Extract the (X, Y) coordinate from the center of the cell holding the provided text.  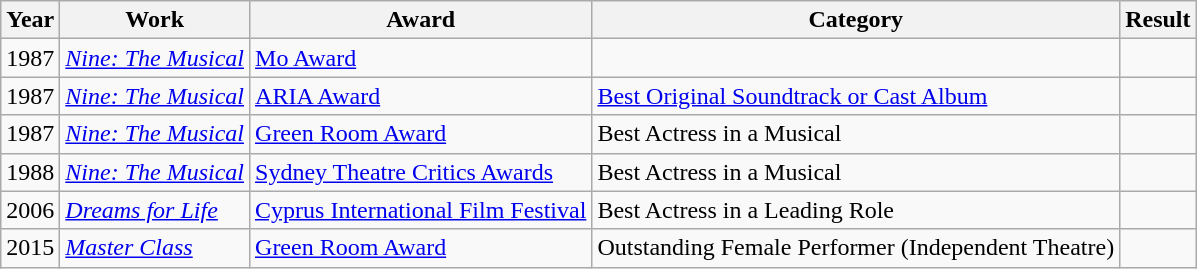
ARIA Award (421, 96)
Award (421, 20)
2015 (30, 248)
Best Original Soundtrack or Cast Album (856, 96)
Cyprus International Film Festival (421, 210)
Dreams for Life (155, 210)
Year (30, 20)
Result (1158, 20)
Category (856, 20)
Outstanding Female Performer (Independent Theatre) (856, 248)
Sydney Theatre Critics Awards (421, 172)
Work (155, 20)
Master Class (155, 248)
1988 (30, 172)
Best Actress in a Leading Role (856, 210)
Mo Award (421, 58)
2006 (30, 210)
